Provide the [x, y] coordinate of the cell's center where the given text is located.  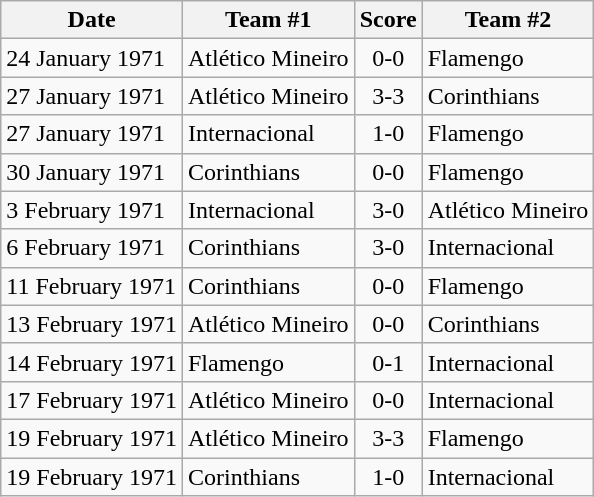
Date [92, 20]
13 February 1971 [92, 324]
14 February 1971 [92, 362]
17 February 1971 [92, 400]
30 January 1971 [92, 172]
Score [388, 20]
6 February 1971 [92, 248]
Team #1 [268, 20]
Team #2 [508, 20]
11 February 1971 [92, 286]
24 January 1971 [92, 58]
3 February 1971 [92, 210]
0-1 [388, 362]
